Return the (X, Y) coordinate for the center point of the cell that contains the specified text.  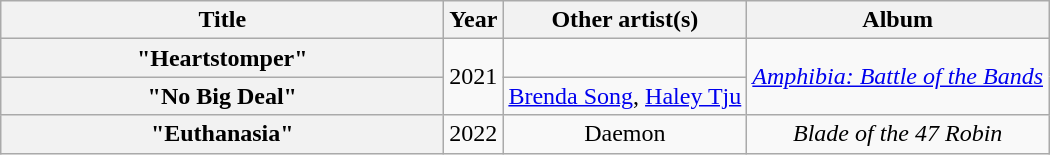
Other artist(s) (625, 20)
Title (222, 20)
Amphibia: Battle of the Bands (898, 77)
2022 (474, 134)
Blade of the 47 Robin (898, 134)
"Euthanasia" (222, 134)
Daemon (625, 134)
2021 (474, 77)
Album (898, 20)
Year (474, 20)
"No Big Deal" (222, 96)
Brenda Song, Haley Tju (625, 96)
"Heartstomper" (222, 58)
